Find where the given text appears and provide that cell's center as [x, y] coordinate. 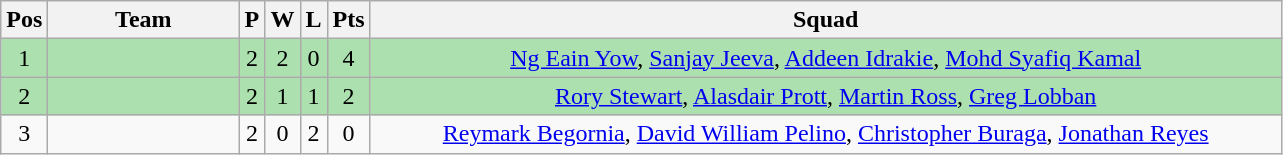
Reymark Begornia, David William Pelino, Christopher Buraga, Jonathan Reyes [826, 134]
Team [144, 20]
Ng Eain Yow, Sanjay Jeeva, Addeen Idrakie, Mohd Syafiq Kamal [826, 58]
Squad [826, 20]
Pos [24, 20]
W [282, 20]
4 [348, 58]
P [252, 20]
3 [24, 134]
L [314, 20]
Pts [348, 20]
Rory Stewart, Alasdair Prott, Martin Ross, Greg Lobban [826, 96]
